Capture the cell that displays the provided text and extract its (X, Y) central coordinate. 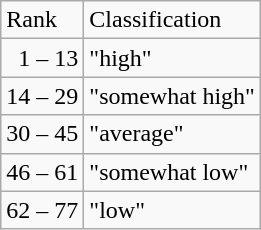
"high" (172, 58)
46 – 61 (42, 172)
"somewhat high" (172, 96)
"somewhat low" (172, 172)
Rank (42, 20)
1 – 13 (42, 58)
62 – 77 (42, 210)
"average" (172, 134)
30 – 45 (42, 134)
"low" (172, 210)
14 – 29 (42, 96)
Classification (172, 20)
